Scan for the cell matching the given text and deliver its (X, Y) coordinate at center. 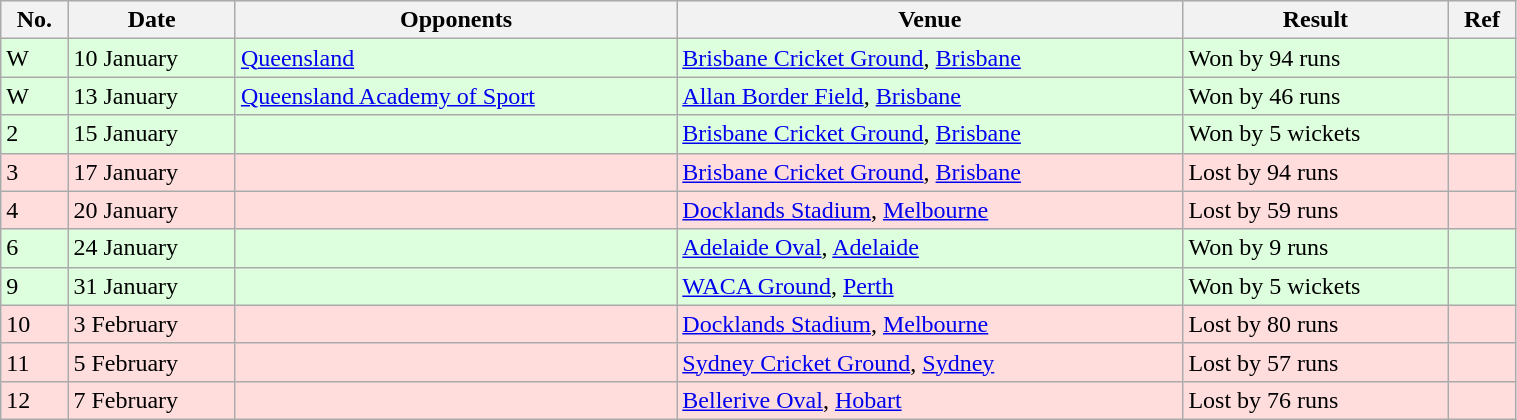
Date (152, 20)
Bellerive Oval, Hobart (930, 400)
10 (34, 324)
15 January (152, 134)
Sydney Cricket Ground, Sydney (930, 362)
Won by 9 runs (1316, 248)
11 (34, 362)
Queensland (456, 58)
2 (34, 134)
Venue (930, 20)
Lost by 76 runs (1316, 400)
Won by 94 runs (1316, 58)
Opponents (456, 20)
5 February (152, 362)
Adelaide Oval, Adelaide (930, 248)
13 January (152, 96)
9 (34, 286)
4 (34, 210)
Lost by 59 runs (1316, 210)
Won by 46 runs (1316, 96)
Allan Border Field, Brisbane (930, 96)
Queensland Academy of Sport (456, 96)
WACA Ground, Perth (930, 286)
20 January (152, 210)
Lost by 57 runs (1316, 362)
6 (34, 248)
10 January (152, 58)
No. (34, 20)
Lost by 80 runs (1316, 324)
Ref (1482, 20)
17 January (152, 172)
31 January (152, 286)
12 (34, 400)
Result (1316, 20)
3 (34, 172)
7 February (152, 400)
3 February (152, 324)
24 January (152, 248)
Lost by 94 runs (1316, 172)
